Pinpoint the cell where the given text exists, returning its (x, y) midpoint coordinate. 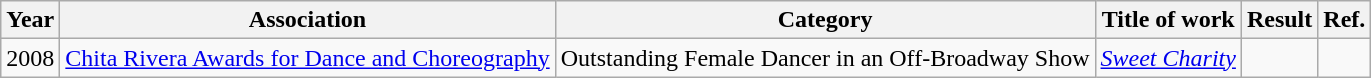
Sweet Charity (1168, 58)
Ref. (1344, 20)
Year (30, 20)
Association (308, 20)
Title of work (1168, 20)
Chita Rivera Awards for Dance and Choreography (308, 58)
Outstanding Female Dancer in an Off-Broadway Show (825, 58)
Result (1279, 20)
2008 (30, 58)
Category (825, 20)
